Identify which cell holds the provided text, then report its (x, y) central coordinate. 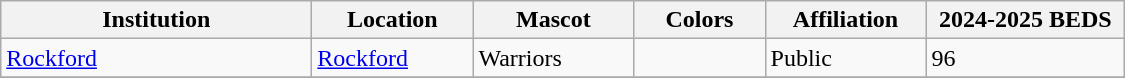
Public (846, 58)
Location (392, 20)
2024-2025 BEDS (1026, 20)
Warriors (554, 58)
Affiliation (846, 20)
Mascot (554, 20)
Colors (700, 20)
Institution (156, 20)
96 (1026, 58)
